Detect which cell encompasses the target text, then output its (x, y) center coordinate. 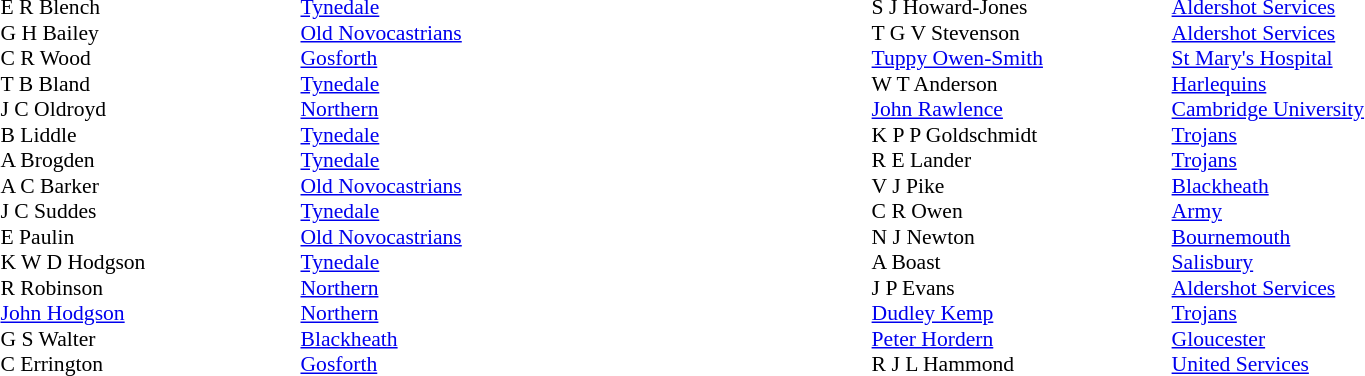
J C Suddes (150, 211)
C R Wood (150, 59)
T B Bland (150, 84)
Gosforth (380, 59)
Tuppy Owen-Smith (1022, 59)
B Liddle (150, 135)
John Hodgson (150, 313)
G H Bailey (150, 33)
Dudley Kemp (1022, 313)
E Paulin (150, 237)
A Brogden (150, 161)
John Rawlence (1022, 109)
Gloucester (1268, 339)
K W D Hodgson (150, 263)
Peter Hordern (1022, 339)
K P P Goldschmidt (1022, 135)
St Mary's Hospital (1268, 59)
W T Anderson (1022, 84)
R Robinson (150, 288)
T G V Stevenson (1022, 33)
J P Evans (1022, 288)
C R Owen (1022, 211)
V J Pike (1022, 186)
R E Lander (1022, 161)
N J Newton (1022, 237)
Army (1268, 211)
G S Walter (150, 339)
Bournemouth (1268, 237)
Harlequins (1268, 84)
Cambridge University (1268, 109)
A C Barker (150, 186)
A Boast (1022, 263)
Salisbury (1268, 263)
J C Oldroyd (150, 109)
